Output the (x, y) coordinate of the center of the cell containing the given text.  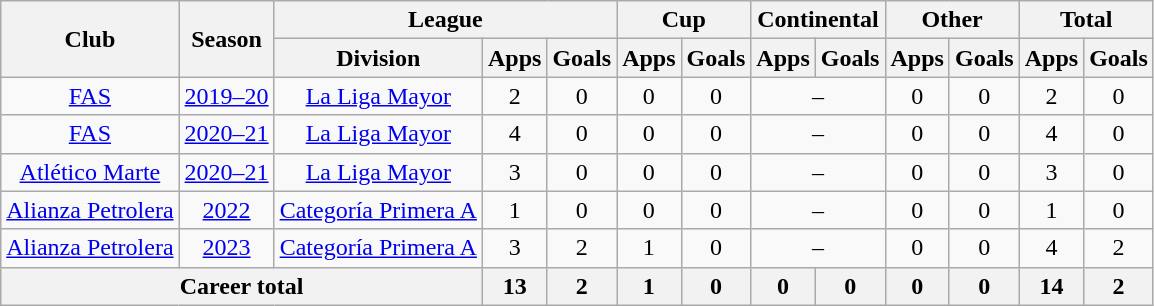
2022 (226, 210)
Continental (818, 20)
13 (514, 286)
Season (226, 39)
Atlético Marte (90, 172)
Division (378, 58)
Other (952, 20)
2023 (226, 248)
Total (1086, 20)
League (446, 20)
Career total (242, 286)
2019–20 (226, 96)
Cup (684, 20)
Club (90, 39)
14 (1051, 286)
